Find where the given text appears and provide that cell's center as [x, y] coordinate. 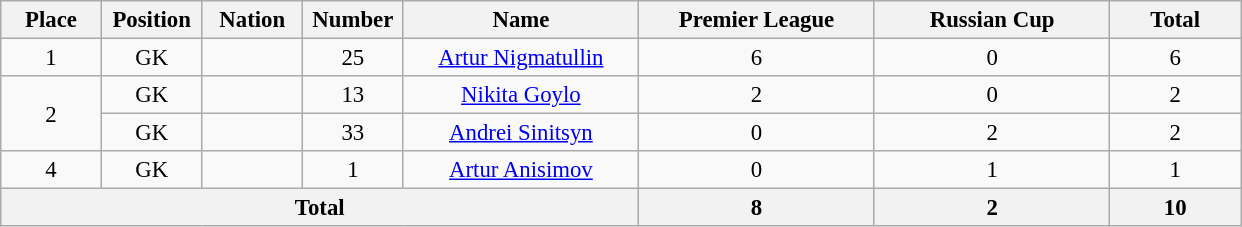
Russian Cup [992, 20]
Nikita Goylo [521, 95]
Name [521, 20]
8 [757, 208]
Position [152, 20]
33 [354, 133]
25 [354, 58]
Artur Nigmatullin [521, 58]
10 [1176, 208]
13 [354, 95]
Nation [252, 20]
Artur Anisimov [521, 170]
Andrei Sinitsyn [521, 133]
4 [52, 170]
Number [354, 20]
Premier League [757, 20]
Place [52, 20]
